Extract the (X, Y) coordinate from the center of the cell holding the provided text.  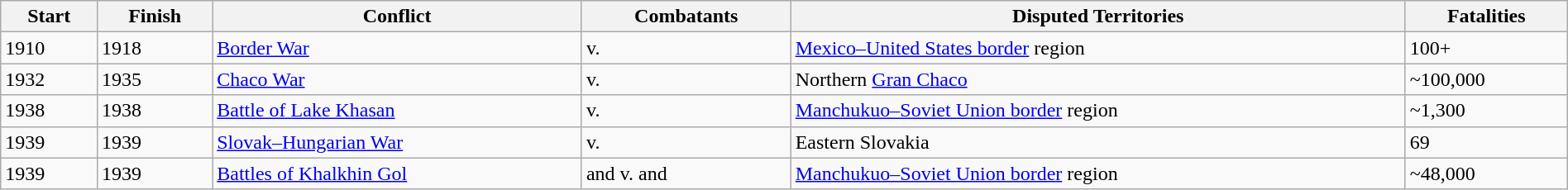
100+ (1486, 48)
Slovak–Hungarian War (397, 142)
Combatants (686, 17)
69 (1486, 142)
Start (50, 17)
and v. and (686, 173)
Battle of Lake Khasan (397, 111)
Finish (155, 17)
~1,300 (1486, 111)
~100,000 (1486, 79)
Conflict (397, 17)
1918 (155, 48)
1935 (155, 79)
1932 (50, 79)
Battles of Khalkhin Gol (397, 173)
Border War (397, 48)
Disputed Territories (1098, 17)
1910 (50, 48)
Mexico–United States border region (1098, 48)
Northern Gran Chaco (1098, 79)
Chaco War (397, 79)
~48,000 (1486, 173)
Fatalities (1486, 17)
Eastern Slovakia (1098, 142)
